Return the (x, y) coordinate for the center point of the cell that contains the specified text.  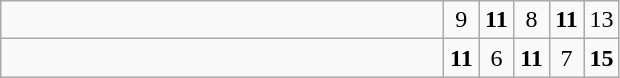
9 (462, 20)
13 (602, 20)
8 (532, 20)
7 (566, 58)
15 (602, 58)
6 (496, 58)
